Determine the (X, Y) coordinate at the center of the cell enclosing the given text.  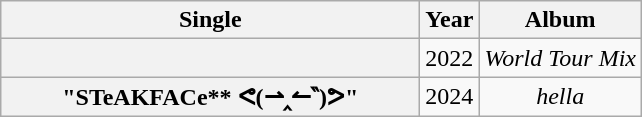
World Tour Mix (560, 58)
hella (560, 97)
"STeAKFACe** ᕙ(⇀‸↼‶)ᕗ" (210, 97)
2022 (450, 58)
2024 (450, 97)
Album (560, 20)
Single (210, 20)
Year (450, 20)
